Find where the given text appears and provide that cell's center as [X, Y] coordinate. 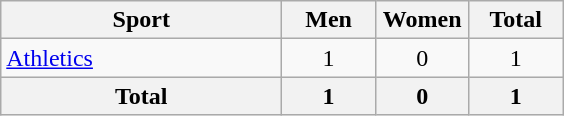
Women [422, 20]
Sport [142, 20]
Athletics [142, 58]
Men [329, 20]
